Provide the [x, y] coordinate of the cell's center where the given text is located.  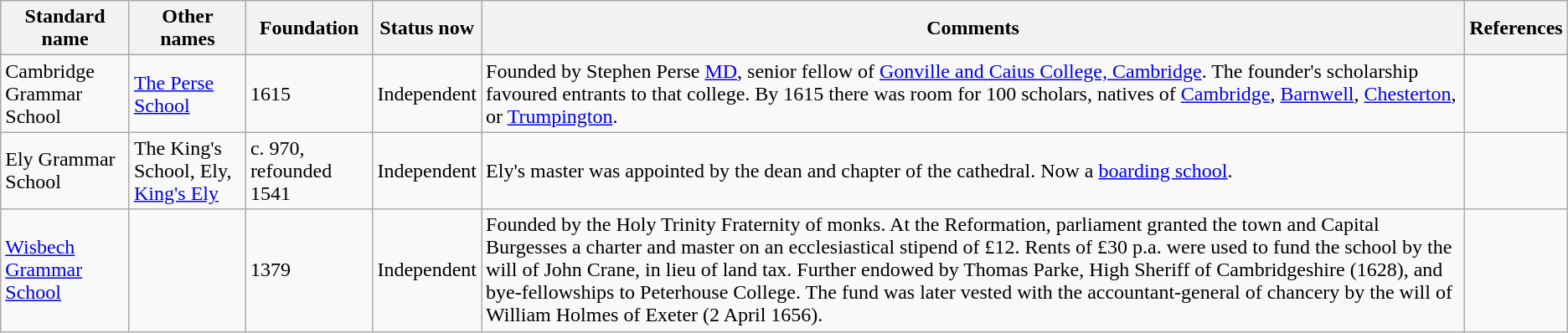
Foundation [309, 28]
Status now [427, 28]
Standard name [65, 28]
c. 970, refounded 1541 [309, 171]
Cambridge Grammar School [65, 94]
Other names [188, 28]
1379 [309, 270]
1615 [309, 94]
Ely's master was appointed by the dean and chapter of the cathedral. Now a boarding school. [973, 171]
The King's School, Ely, King's Ely [188, 171]
Ely Grammar School [65, 171]
References [1516, 28]
Wisbech Grammar School [65, 270]
The Perse School [188, 94]
Comments [973, 28]
